Identify which cell holds the provided text, then report its [X, Y] central coordinate. 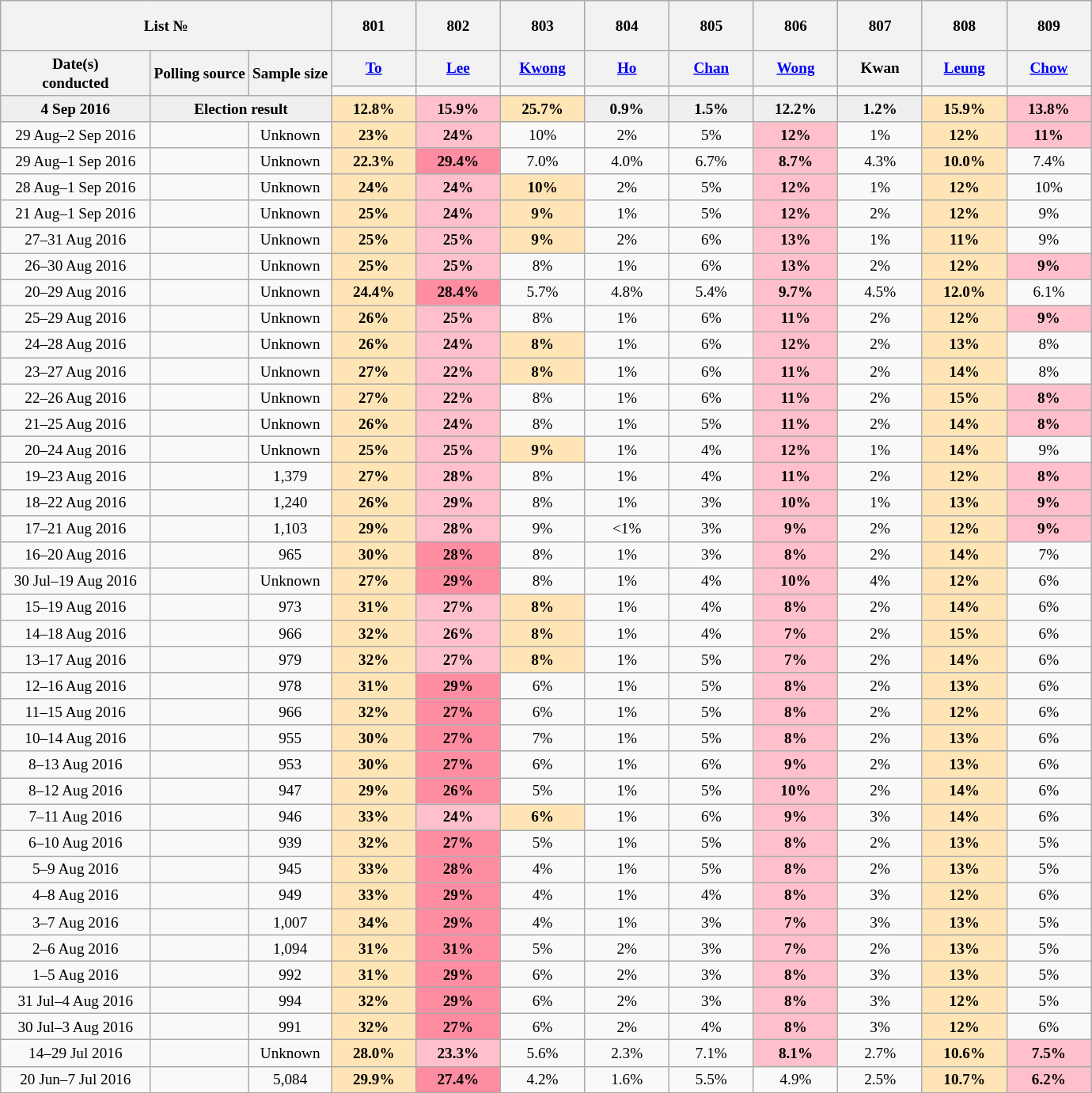
20–24 Aug 2016 [76, 450]
991 [290, 1027]
4.8% [627, 293]
31 Jul–4 Aug 2016 [76, 1000]
973 [290, 606]
<1% [627, 529]
6.7% [712, 161]
12.8% [373, 109]
Kwong [543, 68]
13.8% [1049, 109]
4.5% [880, 293]
4.0% [627, 161]
19–23 Aug 2016 [76, 476]
29.4% [459, 161]
30 Jul–19 Aug 2016 [76, 581]
805 [712, 25]
26–30 Aug 2016 [76, 266]
Wong [796, 68]
15–19 Aug 2016 [76, 606]
Kwan [880, 68]
0.9% [627, 109]
Polling source [199, 73]
34% [373, 921]
1.5% [712, 109]
List № [166, 25]
2.7% [880, 1053]
6.2% [1049, 1080]
Chow [1049, 68]
808 [964, 25]
801 [373, 25]
17–21 Aug 2016 [76, 529]
Election result [241, 109]
29 Aug–1 Sep 2016 [76, 161]
994 [290, 1000]
23–27 Aug 2016 [76, 370]
806 [796, 25]
4.9% [796, 1080]
28.4% [459, 293]
4 Sep 2016 [76, 109]
22.3% [373, 161]
804 [627, 25]
Sample size [290, 73]
1–5 Aug 2016 [76, 973]
21–25 Aug 2016 [76, 423]
27–31 Aug 2016 [76, 239]
978 [290, 685]
5.4% [712, 293]
802 [459, 25]
11–15 Aug 2016 [76, 712]
955 [290, 738]
29 Aug–2 Sep 2016 [76, 135]
1,094 [290, 948]
965 [290, 554]
30 Jul–3 Aug 2016 [76, 1027]
18–22 Aug 2016 [76, 502]
24.4% [373, 293]
7.0% [543, 161]
14–18 Aug 2016 [76, 633]
8–12 Aug 2016 [76, 790]
To [373, 68]
23% [373, 135]
4.3% [880, 161]
3–7 Aug 2016 [76, 921]
949 [290, 896]
946 [290, 817]
Leung [964, 68]
Date(s)conducted [76, 73]
809 [1049, 25]
4.2% [543, 1080]
28.0% [373, 1053]
Chan [712, 68]
25.7% [543, 109]
5.6% [543, 1053]
1,103 [290, 529]
1,240 [290, 502]
12.0% [964, 293]
803 [543, 25]
807 [880, 25]
5,084 [290, 1080]
2–6 Aug 2016 [76, 948]
979 [290, 660]
12–16 Aug 2016 [76, 685]
10.7% [964, 1080]
Lee [459, 68]
6–10 Aug 2016 [76, 844]
5.7% [543, 293]
Ho [627, 68]
9.7% [796, 293]
25–29 Aug 2016 [76, 318]
945 [290, 869]
1.6% [627, 1080]
10.6% [964, 1053]
16–20 Aug 2016 [76, 554]
7.4% [1049, 161]
8–13 Aug 2016 [76, 765]
28 Aug–1 Sep 2016 [76, 187]
21 Aug–1 Sep 2016 [76, 214]
13–17 Aug 2016 [76, 660]
14–29 Jul 2016 [76, 1053]
1,379 [290, 476]
6.1% [1049, 293]
8.1% [796, 1053]
20 Jun–7 Jul 2016 [76, 1080]
5.5% [712, 1080]
4–8 Aug 2016 [76, 896]
992 [290, 973]
24–28 Aug 2016 [76, 345]
7.5% [1049, 1053]
7–11 Aug 2016 [76, 817]
947 [290, 790]
1.2% [880, 109]
1,007 [290, 921]
29.9% [373, 1080]
5–9 Aug 2016 [76, 869]
12.2% [796, 109]
939 [290, 844]
2.3% [627, 1053]
27.4% [459, 1080]
8.7% [796, 161]
2.5% [880, 1080]
23.3% [459, 1053]
22–26 Aug 2016 [76, 397]
7.1% [712, 1053]
10.0% [964, 161]
953 [290, 765]
20–29 Aug 2016 [76, 293]
10–14 Aug 2016 [76, 738]
